Determine the [x, y] coordinate at the center of the cell enclosing the given text.  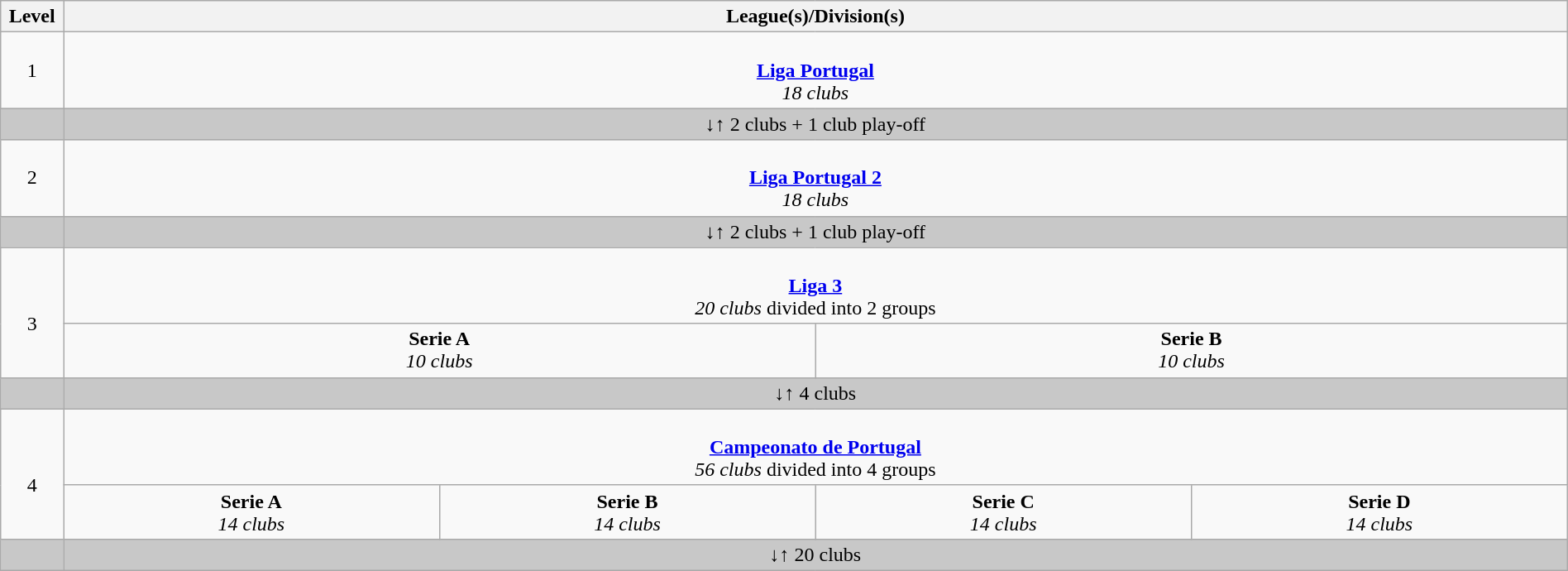
Liga Portugal 18 clubs [815, 70]
Serie D 14 clubs [1379, 511]
Serie B 14 clubs [627, 511]
Serie B 10 clubs [1191, 351]
Campeonato de Portugal 56 clubs divided into 4 groups [815, 447]
Serie C 14 clubs [1004, 511]
2 [32, 178]
Serie A 14 clubs [251, 511]
League(s)/Division(s) [815, 17]
3 [32, 313]
Level [32, 17]
↓↑ 4 clubs [815, 393]
1 [32, 70]
Liga Portugal 2 18 clubs [815, 178]
Serie A 10 clubs [440, 351]
4 [32, 473]
↓↑ 20 clubs [815, 554]
Liga 320 clubs divided into 2 groups [815, 285]
